For the text-containing cell, return its midpoint in [x, y] coordinate format. 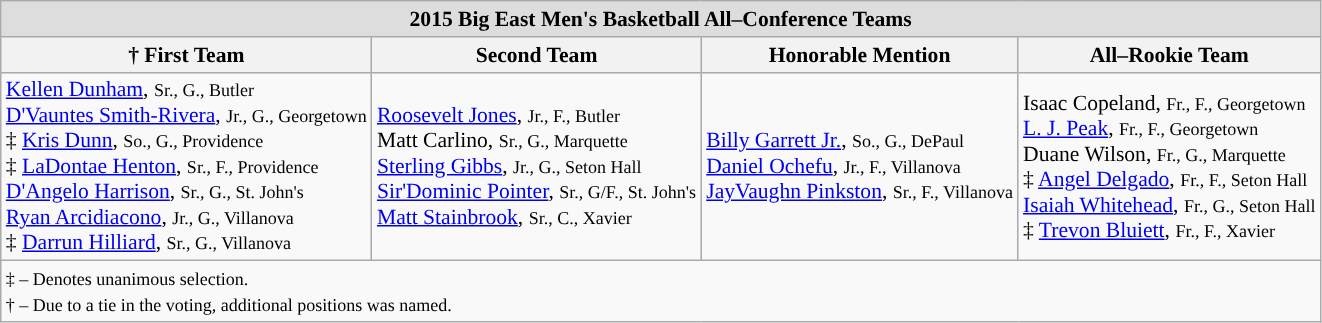
‡ – Denotes unanimous selection.† – Due to a tie in the voting, additional positions was named. [661, 292]
† First Team [186, 55]
Second Team [536, 55]
All–Rookie Team [1169, 55]
Billy Garrett Jr., So., G., DePaulDaniel Ochefu, Jr., F., VillanovaJayVaughn Pinkston, Sr., F., Villanova [860, 166]
Honorable Mention [860, 55]
2015 Big East Men's Basketball All–Conference Teams [661, 19]
